Search for the cell housing the specified text and yield its [x, y] center coordinate. 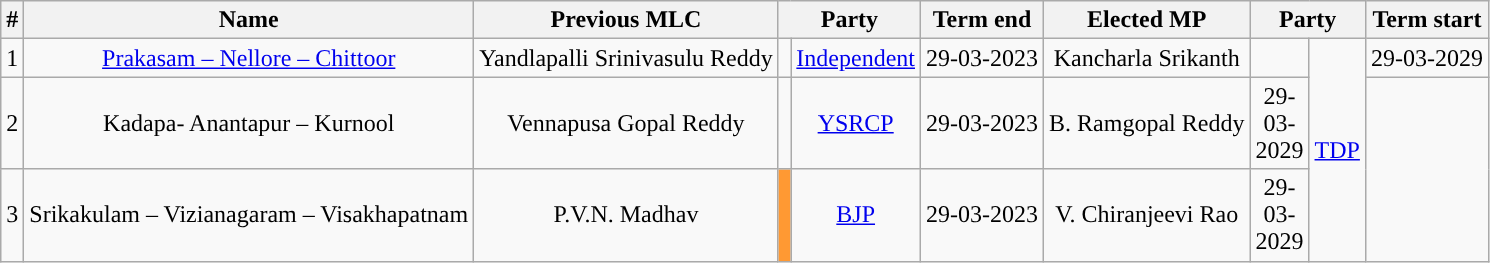
V. Chiranjeevi Rao [1147, 215]
Term end [982, 20]
TDP [1337, 150]
2 [12, 123]
# [12, 20]
Yandlapalli Srinivasulu Reddy [626, 58]
Kadapa- Anantapur – Kurnool [249, 123]
YSRCP [856, 123]
Term start [1426, 20]
Elected MP [1147, 20]
3 [12, 215]
Vennapusa Gopal Reddy [626, 123]
Srikakulam – Vizianagaram – Visakhapatnam [249, 215]
Independent [856, 58]
1 [12, 58]
Name [249, 20]
Prakasam – Nellore – Chittoor [249, 58]
P.V.N. Madhav [626, 215]
Kancharla Srikanth [1147, 58]
BJP [856, 215]
B. Ramgopal Reddy [1147, 123]
Previous MLC [626, 20]
